Find where the given text appears and provide that cell's center as [x, y] coordinate. 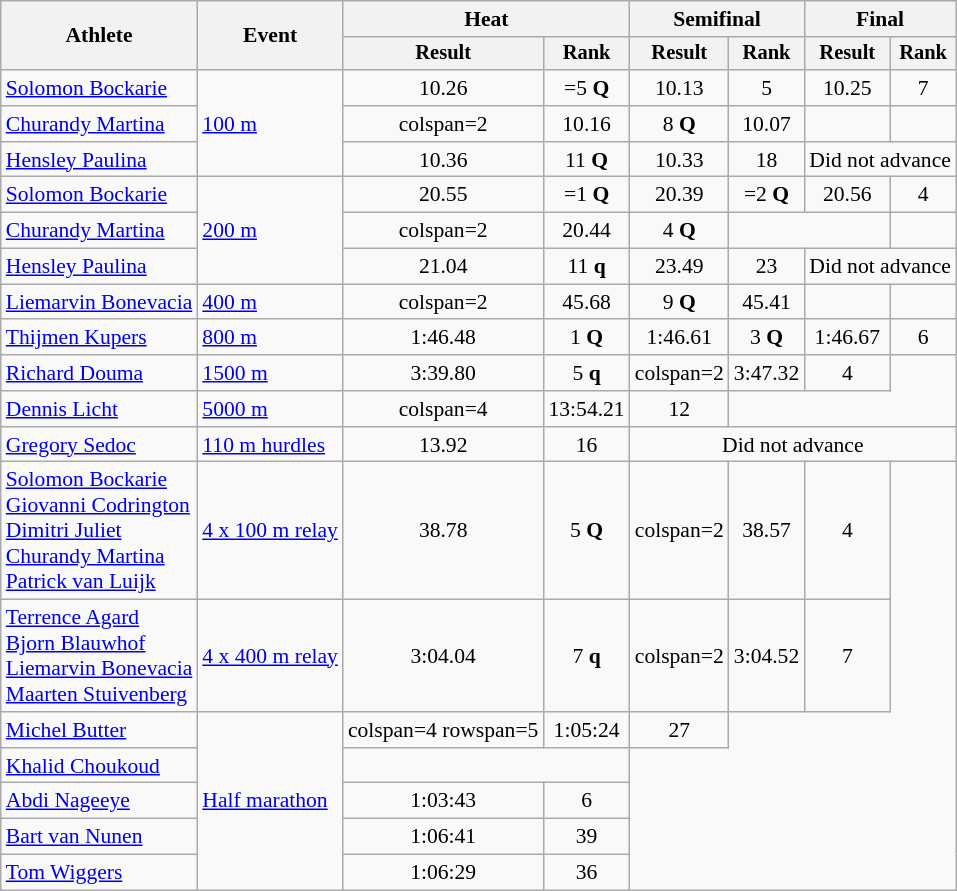
1:06:41 [444, 837]
20.56 [847, 195]
38.57 [766, 531]
1:46.48 [444, 338]
1:46.61 [680, 338]
1:46.67 [847, 338]
Tom Wiggers [100, 873]
18 [766, 160]
=2 Q [766, 195]
20.39 [680, 195]
Gregory Sedoc [100, 445]
Dennis Licht [100, 409]
10.33 [680, 160]
11 q [586, 267]
10.26 [444, 88]
12 [680, 409]
100 m [270, 124]
16 [586, 445]
13:54.21 [586, 409]
Richard Douma [100, 373]
Athlete [100, 36]
3 Q [766, 338]
Abdi Nageeye [100, 801]
3:04.04 [444, 656]
Bart van Nunen [100, 837]
5 Q [586, 531]
Heat [486, 19]
23 [766, 267]
36 [586, 873]
colspan=4 [444, 409]
1:03:43 [444, 801]
5 [766, 88]
4 x 100 m relay [270, 531]
1500 m [270, 373]
38.78 [444, 531]
110 m hurdles [270, 445]
200 m [270, 230]
11 Q [586, 160]
4 x 400 m relay [270, 656]
10.16 [586, 124]
39 [586, 837]
Khalid Choukoud [100, 766]
Liemarvin Bonevacia [100, 302]
4 Q [680, 231]
Final [880, 19]
27 [680, 730]
Semifinal [718, 19]
3:39.80 [444, 373]
Thijmen Kupers [100, 338]
=1 Q [586, 195]
Event [270, 36]
Terrence AgardBjorn BlauwhofLiemarvin BonevaciaMaarten Stuivenberg [100, 656]
8 Q [680, 124]
3:04.52 [766, 656]
Solomon Bockarie Giovanni CodringtonDimitri Juliet Churandy MartinaPatrick van Luijk [100, 531]
23.49 [680, 267]
1:06:29 [444, 873]
9 Q [680, 302]
21.04 [444, 267]
1:05:24 [586, 730]
13.92 [444, 445]
400 m [270, 302]
20.55 [444, 195]
10.25 [847, 88]
20.44 [586, 231]
10.36 [444, 160]
10.13 [680, 88]
3:47.32 [766, 373]
800 m [270, 338]
45.68 [586, 302]
5 q [586, 373]
5000 m [270, 409]
Michel Butter [100, 730]
=5 Q [586, 88]
45.41 [766, 302]
Half marathon [270, 801]
colspan=4 rowspan=5 [444, 730]
10.07 [766, 124]
1 Q [586, 338]
7 q [586, 656]
